Find where the given text appears and provide that cell's center as (X, Y) coordinate. 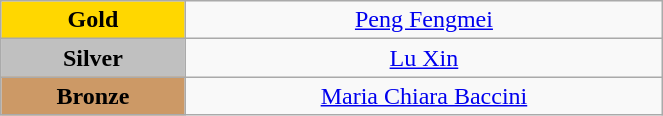
Lu Xin (424, 58)
Silver (93, 58)
Gold (93, 20)
Peng Fengmei (424, 20)
Bronze (93, 96)
Maria Chiara Baccini (424, 96)
